Pinpoint the cell where the given text exists, returning its [x, y] midpoint coordinate. 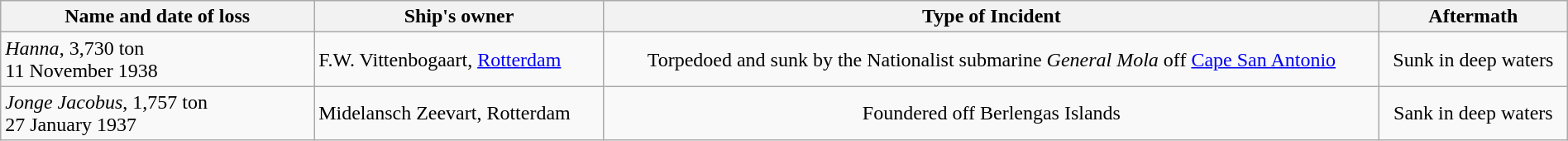
Type of Incident [991, 17]
Ship's owner [460, 17]
Hanna, 3,730 ton11 November 1938 [157, 60]
Midelansch Zeevart, Rotterdam [460, 113]
Torpedoed and sunk by the Nationalist submarine General Mola off Cape San Antonio [991, 60]
Name and date of loss [157, 17]
F.W. Vittenbogaart, Rotterdam [460, 60]
Aftermath [1473, 17]
Foundered off Berlengas Islands [991, 113]
Sunk in deep waters [1473, 60]
Jonge Jacobus, 1,757 ton27 January 1937 [157, 113]
Sank in deep waters [1473, 113]
